Output the [X, Y] coordinate of the center of the cell containing the given text.  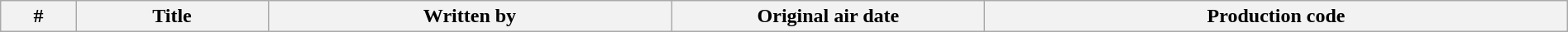
Title [172, 16]
Production code [1276, 16]
# [38, 16]
Original air date [829, 16]
Written by [470, 16]
